Pinpoint the cell where the given text exists, returning its (x, y) midpoint coordinate. 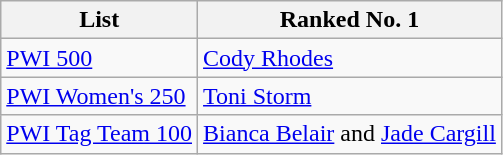
PWI Tag Team 100 (100, 134)
List (100, 20)
Cody Rhodes (350, 58)
PWI 500 (100, 58)
PWI Women's 250 (100, 96)
Ranked No. 1 (350, 20)
Bianca Belair and Jade Cargill (350, 134)
Toni Storm (350, 96)
